Scan for the cell matching the given text and deliver its (x, y) coordinate at center. 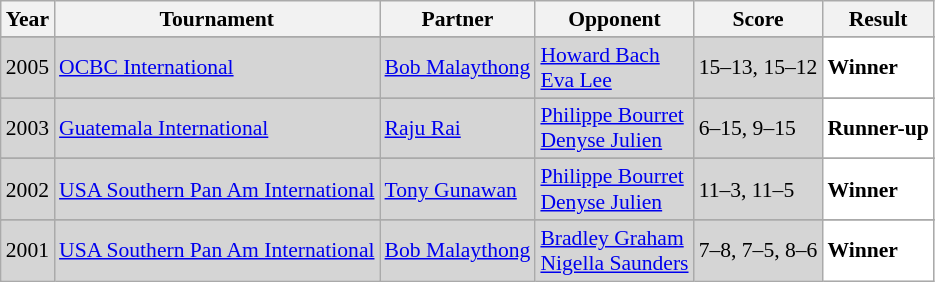
Raju Rai (458, 128)
2002 (28, 190)
Howard Bach Eva Lee (614, 68)
Partner (458, 19)
Year (28, 19)
2005 (28, 68)
Tony Gunawan (458, 190)
2001 (28, 250)
6–15, 9–15 (758, 128)
7–8, 7–5, 8–6 (758, 250)
Tournament (217, 19)
15–13, 15–12 (758, 68)
11–3, 11–5 (758, 190)
Bradley Graham Nigella Saunders (614, 250)
Opponent (614, 19)
Result (878, 19)
Score (758, 19)
2003 (28, 128)
Runner-up (878, 128)
Guatemala International (217, 128)
OCBC International (217, 68)
